Identify which cell holds the provided text, then report its (x, y) central coordinate. 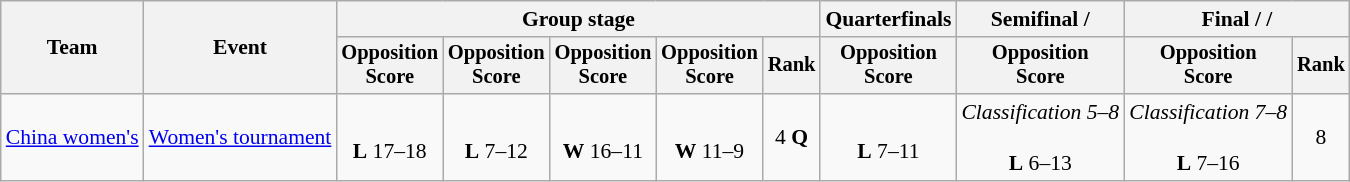
L 7–11 (888, 138)
Group stage (578, 19)
L 17–18 (390, 138)
Quarterfinals (888, 19)
Final / / (1236, 19)
Women's tournament (240, 138)
Classification 7–8L 7–16 (1208, 138)
China women's (72, 138)
Semifinal / (1040, 19)
L 7–12 (496, 138)
Team (72, 48)
Event (240, 48)
Classification 5–8L 6–13 (1040, 138)
8 (1321, 138)
W 16–11 (604, 138)
4 Q (792, 138)
W 11–9 (710, 138)
